Output the [x, y] coordinate of the center of the cell containing the given text.  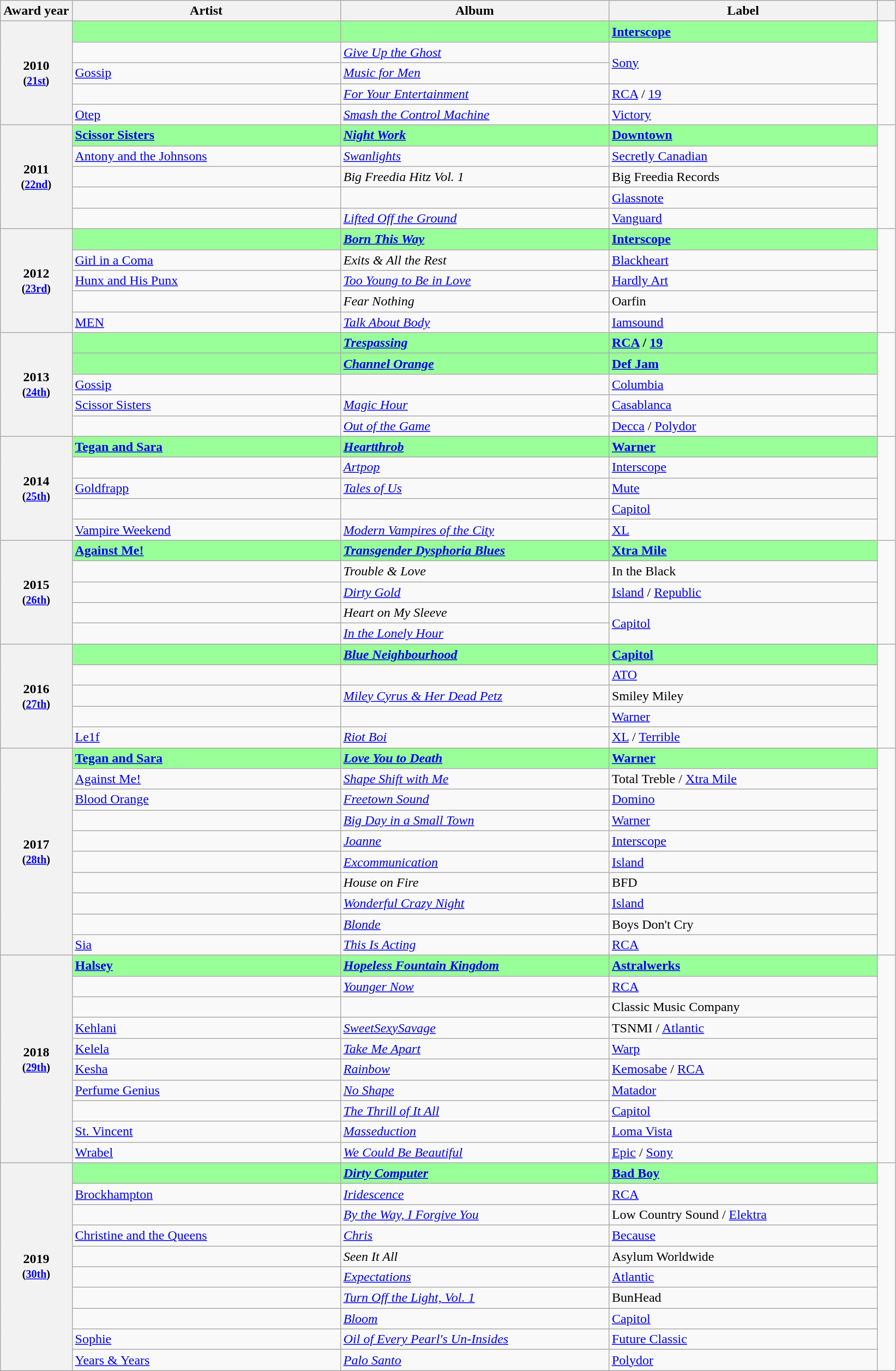
Chris [474, 1235]
Polydor [743, 1360]
House on Fire [474, 882]
Artpop [474, 467]
2018(29th) [36, 1059]
Heart on My Sleeve [474, 613]
Sophie [206, 1339]
Kemosabe / RCA [743, 1069]
Asylum Worldwide [743, 1256]
St. Vincent [206, 1132]
Le1f [206, 737]
Channel Orange [474, 364]
Girl in a Coma [206, 260]
Total Treble / Xtra Mile [743, 779]
Big Day in a Small Town [474, 820]
Exits & All the Rest [474, 260]
Iamsound [743, 322]
Def Jam [743, 364]
Swanlights [474, 156]
Boys Don't Cry [743, 924]
Give Up the Ghost [474, 52]
XL / Terrible [743, 737]
Xtra Mile [743, 550]
In the Lonely Hour [474, 634]
Trespassing [474, 343]
Otep [206, 115]
Masseduction [474, 1132]
Christine and the Queens [206, 1235]
Too Young to Be in Love [474, 281]
Downtown [743, 135]
By the Way, I Forgive You [474, 1214]
The Thrill of It All [474, 1111]
Smash the Control Machine [474, 115]
Big Freedia Hitz Vol. 1 [474, 177]
Modern Vampires of the City [474, 530]
Perfume Genius [206, 1090]
Love You to Death [474, 758]
Take Me Apart [474, 1049]
Classic Music Company [743, 1007]
Hunx and His Punx [206, 281]
Bad Boy [743, 1173]
Kehlani [206, 1028]
Because [743, 1235]
Award year [36, 11]
2012(23rd) [36, 280]
Trouble & Love [474, 571]
Future Classic [743, 1339]
Hopeless Fountain Kingdom [474, 966]
Younger Now [474, 987]
2019(30th) [36, 1266]
Joanne [474, 841]
Vanguard [743, 218]
Blue Neighbourhood [474, 654]
Wrabel [206, 1152]
Kesha [206, 1069]
ATO [743, 675]
Brockhampton [206, 1194]
Warp [743, 1049]
Wonderful Crazy Night [474, 903]
Palo Santo [474, 1360]
Night Work [474, 135]
2016(27th) [36, 696]
Blood Orange [206, 799]
Epic / Sony [743, 1152]
Talk About Body [474, 322]
For Your Entertainment [474, 94]
Born This Way [474, 239]
Island / Republic [743, 592]
Riot Boi [474, 737]
XL [743, 530]
Label [743, 11]
Rainbow [474, 1069]
Blackheart [743, 260]
Dirty Gold [474, 592]
Loma Vista [743, 1132]
Excommunication [474, 862]
Oarfin [743, 302]
Secretly Canadian [743, 156]
BFD [743, 882]
Sia [206, 945]
Kelela [206, 1049]
Lifted Off the Ground [474, 218]
Victory [743, 115]
Low Country Sound / Elektra [743, 1214]
Freetown Sound [474, 799]
Astralwerks [743, 966]
Heartthrob [474, 447]
Magic Hour [474, 405]
Hardly Art [743, 281]
Casablanca [743, 405]
2014(25th) [36, 488]
Miley Cyrus & Her Dead Petz [474, 696]
Smiley Miley [743, 696]
2013(24th) [36, 384]
Goldfrapp [206, 488]
2015(26th) [36, 592]
Expectations [474, 1277]
Vampire Weekend [206, 530]
TSNMI / Atlantic [743, 1028]
BunHead [743, 1298]
This Is Acting [474, 945]
Blonde [474, 924]
We Could Be Beautiful [474, 1152]
Dirty Computer [474, 1173]
Mute [743, 488]
2017(28th) [36, 852]
In the Black [743, 571]
Decca / Polydor [743, 426]
Fear Nothing [474, 302]
MEN [206, 322]
Transgender Dysphoria Blues [474, 550]
Turn Off the Light, Vol. 1 [474, 1298]
Album [474, 11]
Halsey [206, 966]
Matador [743, 1090]
Out of the Game [474, 426]
2010(21st) [36, 73]
Bloom [474, 1319]
Tales of Us [474, 488]
Seen It All [474, 1256]
Years & Years [206, 1360]
Artist [206, 11]
2011(22nd) [36, 177]
No Shape [474, 1090]
SweetSexySavage [474, 1028]
Iridescence [474, 1194]
Atlantic [743, 1277]
Oil of Every Pearl's Un-Insides [474, 1339]
Antony and the Johnsons [206, 156]
Big Freedia Records [743, 177]
Music for Men [474, 73]
Columbia [743, 384]
Domino [743, 799]
Sony [743, 63]
Shape Shift with Me [474, 779]
Glassnote [743, 197]
